Search for the cell housing the specified text and yield its [X, Y] center coordinate. 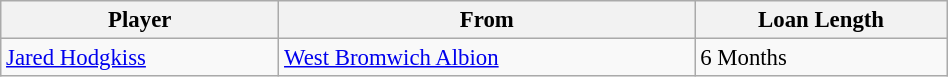
6 Months [821, 58]
Loan Length [821, 20]
Player [140, 20]
From [487, 20]
West Bromwich Albion [487, 58]
Jared Hodgkiss [140, 58]
